Return (x, y) of the center of cell containing provided text 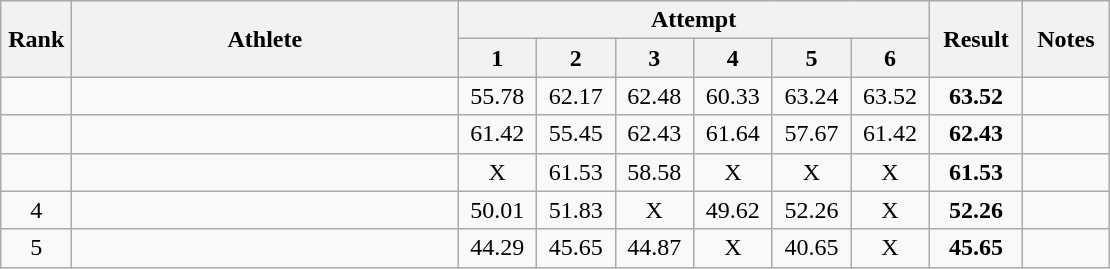
62.48 (654, 96)
50.01 (498, 210)
62.17 (576, 96)
51.83 (576, 210)
Rank (36, 39)
44.87 (654, 248)
60.33 (734, 96)
40.65 (812, 248)
44.29 (498, 248)
55.78 (498, 96)
63.24 (812, 96)
Attempt (694, 20)
Athlete (265, 39)
Notes (1066, 39)
55.45 (576, 134)
61.64 (734, 134)
1 (498, 58)
3 (654, 58)
Result (976, 39)
58.58 (654, 172)
57.67 (812, 134)
49.62 (734, 210)
2 (576, 58)
6 (890, 58)
